Identify which cell holds the provided text, then report its [X, Y] central coordinate. 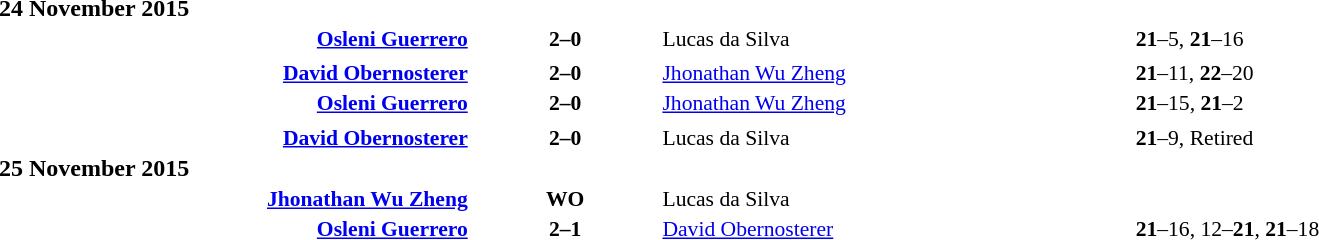
WO [566, 199]
